Find where the given text appears and provide that cell's center as (X, Y) coordinate. 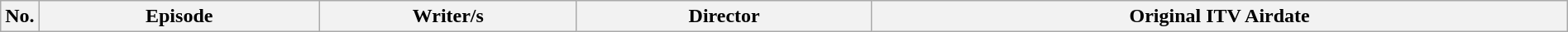
Episode (179, 16)
No. (20, 16)
Original ITV Airdate (1219, 16)
Writer/s (448, 16)
Director (724, 16)
